Output the [X, Y] coordinate of the center of the cell containing the given text.  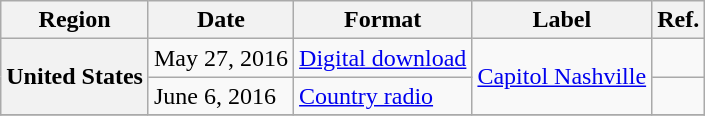
Date [220, 20]
June 6, 2016 [220, 96]
Country radio [383, 96]
Digital download [383, 58]
Label [562, 20]
Format [383, 20]
Capitol Nashville [562, 77]
United States [75, 77]
Ref. [678, 20]
Region [75, 20]
May 27, 2016 [220, 58]
